Output the (x, y) coordinate of the center of the cell containing the given text.  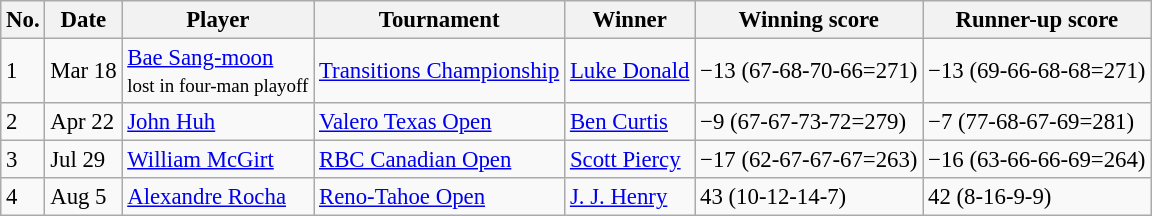
Jul 29 (84, 160)
No. (23, 20)
4 (23, 197)
Date (84, 20)
Runner-up score (1037, 20)
Tournament (440, 20)
John Huh (218, 122)
Winner (630, 20)
Reno-Tahoe Open (440, 197)
Valero Texas Open (440, 122)
−16 (63-66-66-69=264) (1037, 160)
−13 (67-68-70-66=271) (809, 72)
Winning score (809, 20)
Apr 22 (84, 122)
−17 (62-67-67-67=263) (809, 160)
Player (218, 20)
Bae Sang-moonlost in four-man playoff (218, 72)
1 (23, 72)
Alexandre Rocha (218, 197)
43 (10-12-14-7) (809, 197)
−9 (67-67-73-72=279) (809, 122)
Aug 5 (84, 197)
Transitions Championship (440, 72)
RBC Canadian Open (440, 160)
3 (23, 160)
Luke Donald (630, 72)
Scott Piercy (630, 160)
42 (8-16-9-9) (1037, 197)
−13 (69-66-68-68=271) (1037, 72)
−7 (77-68-67-69=281) (1037, 122)
Ben Curtis (630, 122)
2 (23, 122)
William McGirt (218, 160)
Mar 18 (84, 72)
J. J. Henry (630, 197)
